From the cell containing the given text, extract its center point as [X, Y] coordinate. 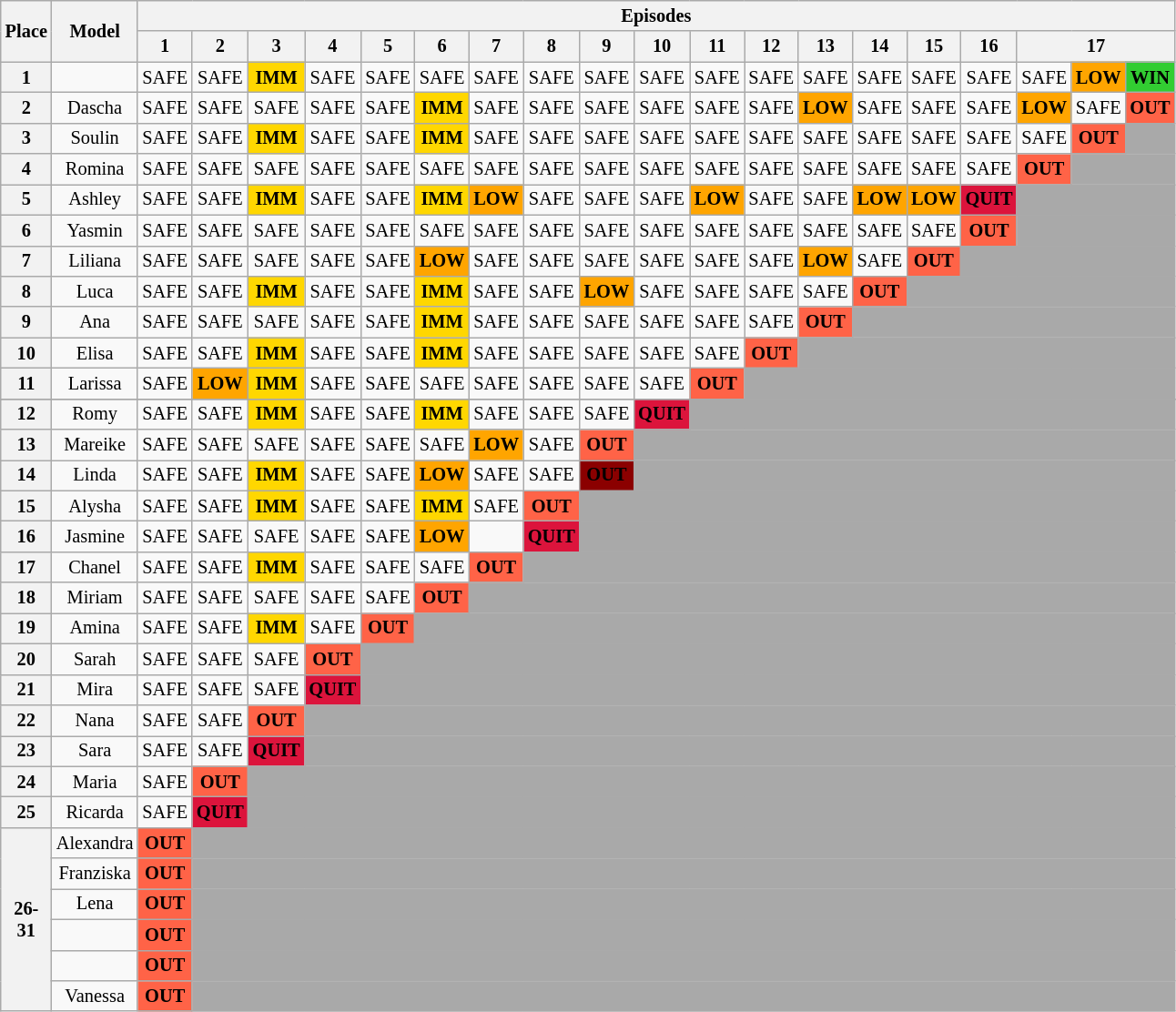
Alysha [95, 506]
Vanessa [95, 996]
22 [26, 720]
Mira [95, 690]
Luca [95, 291]
19 [26, 628]
Yasmin [95, 230]
23 [26, 751]
Lena [95, 904]
Elisa [95, 353]
Romy [95, 414]
26-31 [26, 919]
Romina [95, 169]
Liliana [95, 261]
WIN [1150, 77]
Miriam [95, 598]
Chanel [95, 567]
Amina [95, 628]
Place [26, 31]
Model [95, 31]
Soulin [95, 138]
Linda [95, 475]
Alexandra [95, 843]
Jasmine [95, 536]
Franziska [95, 874]
Sarah [95, 659]
Mareike [95, 445]
Larissa [95, 383]
20 [26, 659]
Maria [95, 782]
25 [26, 812]
Ricarda [95, 812]
24 [26, 782]
21 [26, 690]
18 [26, 598]
Sara [95, 751]
Episodes [655, 15]
Nana [95, 720]
Ana [95, 322]
Ashley [95, 199]
Dascha [95, 107]
